Determine the [X, Y] coordinate at the center of the cell enclosing the given text.  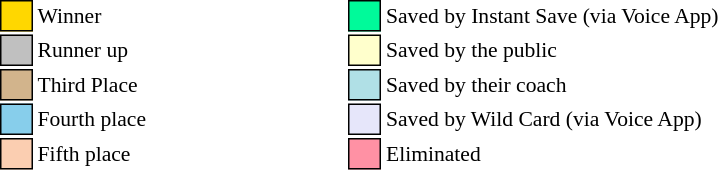
Fourth place [92, 120]
Runner up [92, 50]
Winner [92, 16]
Third Place [92, 85]
Fifth place [92, 154]
